Return [X, Y] of the center of cell containing provided text 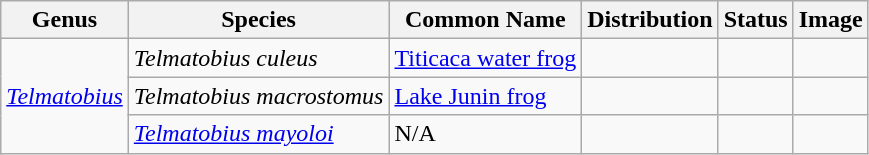
Genus [65, 20]
N/A [486, 134]
Common Name [486, 20]
Telmatobius macrostomus [258, 96]
Telmatobius culeus [258, 58]
Species [258, 20]
Image [830, 20]
Telmatobius mayoloi [258, 134]
Lake Junin frog [486, 96]
Telmatobius [65, 96]
Titicaca water frog [486, 58]
Distribution [650, 20]
Status [756, 20]
